Identify which cell holds the provided text, then report its [x, y] central coordinate. 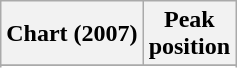
Chart (2007) [72, 34]
Peak position [189, 34]
